Return the [X, Y] coordinate for the center point of the cell that contains the specified text.  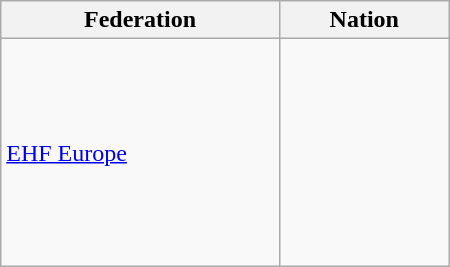
Federation [140, 20]
Nation [364, 20]
EHF Europe [140, 152]
